Search for the cell housing the specified text and yield its (X, Y) center coordinate. 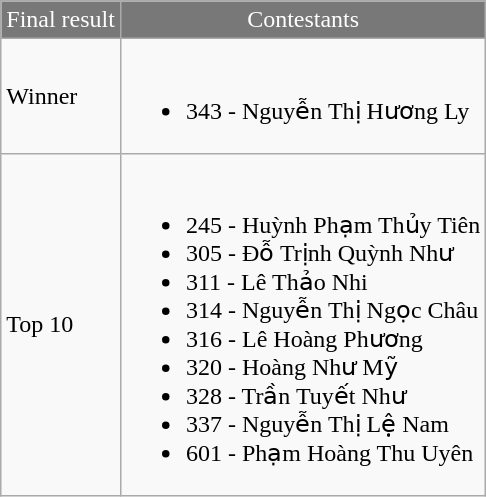
Winner (61, 96)
Top 10 (61, 324)
Contestants (302, 20)
Final result (61, 20)
343 - Nguyễn Thị Hương Ly (302, 96)
